From the cell containing the given text, extract its center point as (X, Y) coordinate. 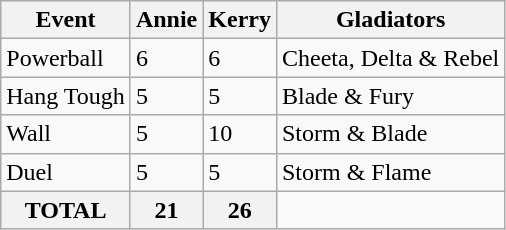
Annie (166, 20)
Hang Tough (66, 96)
Kerry (240, 20)
Blade & Fury (390, 96)
Storm & Blade (390, 134)
Duel (66, 172)
Storm & Flame (390, 172)
Powerball (66, 58)
Wall (66, 134)
TOTAL (66, 210)
21 (166, 210)
Cheeta, Delta & Rebel (390, 58)
26 (240, 210)
Gladiators (390, 20)
10 (240, 134)
Event (66, 20)
